Detect which cell encompasses the target text, then output its (X, Y) center coordinate. 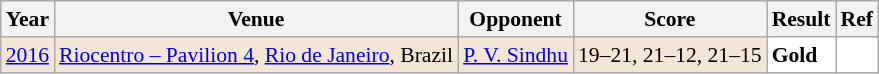
Score (670, 19)
Venue (256, 19)
Year (28, 19)
Opponent (516, 19)
Riocentro – Pavilion 4, Rio de Janeiro, Brazil (256, 55)
P. V. Sindhu (516, 55)
19–21, 21–12, 21–15 (670, 55)
Result (802, 19)
Gold (802, 55)
2016 (28, 55)
Ref (857, 19)
